Return [X, Y] of the center of cell containing provided text 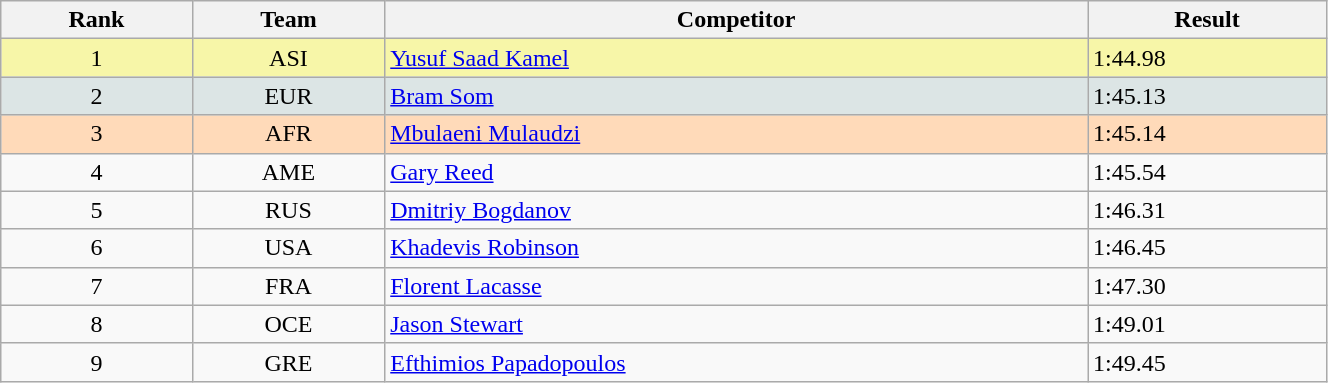
Yusuf Saad Kamel [736, 58]
9 [96, 362]
1:45.14 [1208, 134]
1:44.98 [1208, 58]
3 [96, 134]
5 [96, 210]
Bram Som [736, 96]
Rank [96, 20]
ASI [288, 58]
USA [288, 248]
AME [288, 172]
Jason Stewart [736, 324]
Result [1208, 20]
GRE [288, 362]
Team [288, 20]
2 [96, 96]
Mbulaeni Mulaudzi [736, 134]
RUS [288, 210]
1:46.31 [1208, 210]
6 [96, 248]
1:46.45 [1208, 248]
1:45.13 [1208, 96]
1:49.45 [1208, 362]
Khadevis Robinson [736, 248]
FRA [288, 286]
Gary Reed [736, 172]
1:49.01 [1208, 324]
OCE [288, 324]
8 [96, 324]
AFR [288, 134]
EUR [288, 96]
Florent Lacasse [736, 286]
1 [96, 58]
4 [96, 172]
1:45.54 [1208, 172]
Efthimios Papadopoulos [736, 362]
Dmitriy Bogdanov [736, 210]
7 [96, 286]
1:47.30 [1208, 286]
Competitor [736, 20]
